Return the [x, y] coordinate for the center point of the cell that contains the specified text.  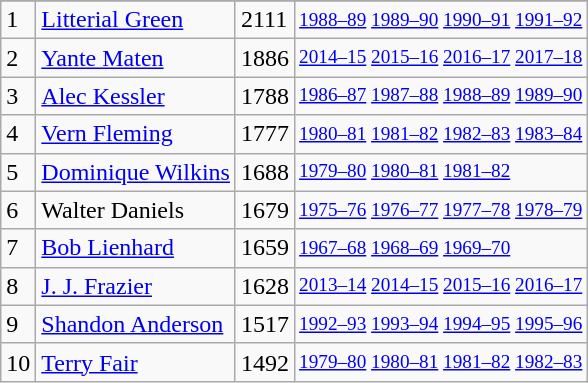
2111 [264, 20]
Dominique Wilkins [136, 172]
10 [18, 362]
1986–87 1987–88 1988–89 1989–90 [441, 96]
1777 [264, 134]
2014–15 2015–16 2016–17 2017–18 [441, 58]
1886 [264, 58]
1988–89 1989–90 1990–91 1991–92 [441, 20]
1659 [264, 248]
1975–76 1976–77 1977–78 1978–79 [441, 210]
Shandon Anderson [136, 324]
5 [18, 172]
8 [18, 286]
3 [18, 96]
Litterial Green [136, 20]
Walter Daniels [136, 210]
1688 [264, 172]
1992–93 1993–94 1994–95 1995–96 [441, 324]
Bob Lienhard [136, 248]
1679 [264, 210]
1628 [264, 286]
J. J. Frazier [136, 286]
2013–14 2014–15 2015–16 2016–17 [441, 286]
1788 [264, 96]
Yante Maten [136, 58]
6 [18, 210]
1980–81 1981–82 1982–83 1983–84 [441, 134]
7 [18, 248]
1979–80 1980–81 1981–82 1982–83 [441, 362]
2 [18, 58]
Terry Fair [136, 362]
Vern Fleming [136, 134]
1 [18, 20]
1967–68 1968–69 1969–70 [441, 248]
1979–80 1980–81 1981–82 [441, 172]
Alec Kessler [136, 96]
1517 [264, 324]
1492 [264, 362]
9 [18, 324]
4 [18, 134]
